Return (x, y) of the center of cell containing provided text 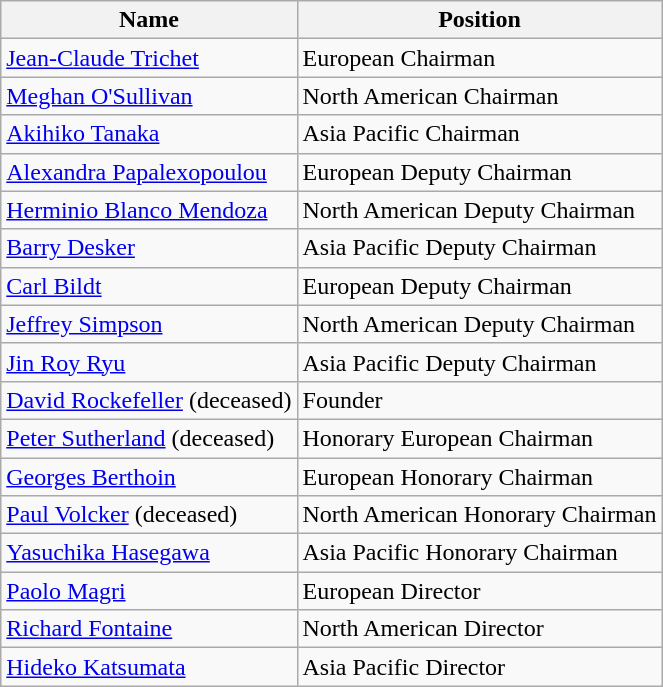
Yasuchika Hasegawa (149, 553)
Jeffrey Simpson (149, 324)
Asia Pacific Honorary Chairman (480, 553)
Asia Pacific Chairman (480, 134)
David Rockefeller (deceased) (149, 400)
Meghan O'Sullivan (149, 96)
Alexandra Papalexopoulou (149, 172)
Hideko Katsumata (149, 667)
North American Chairman (480, 96)
Name (149, 20)
European Honorary Chairman (480, 477)
Peter Sutherland (deceased) (149, 438)
Barry Desker (149, 248)
European Director (480, 591)
Paolo Magri (149, 591)
Paul Volcker (deceased) (149, 515)
North American Director (480, 629)
North American Honorary Chairman (480, 515)
European Chairman (480, 58)
Jean-Claude Trichet (149, 58)
Position (480, 20)
Founder (480, 400)
Asia Pacific Director (480, 667)
Jin Roy Ryu (149, 362)
Honorary European Chairman (480, 438)
Richard Fontaine (149, 629)
Carl Bildt (149, 286)
Akihiko Tanaka (149, 134)
Herminio Blanco Mendoza (149, 210)
Georges Berthoin (149, 477)
